Return the [X, Y] coordinate for the center point of the cell that contains the specified text.  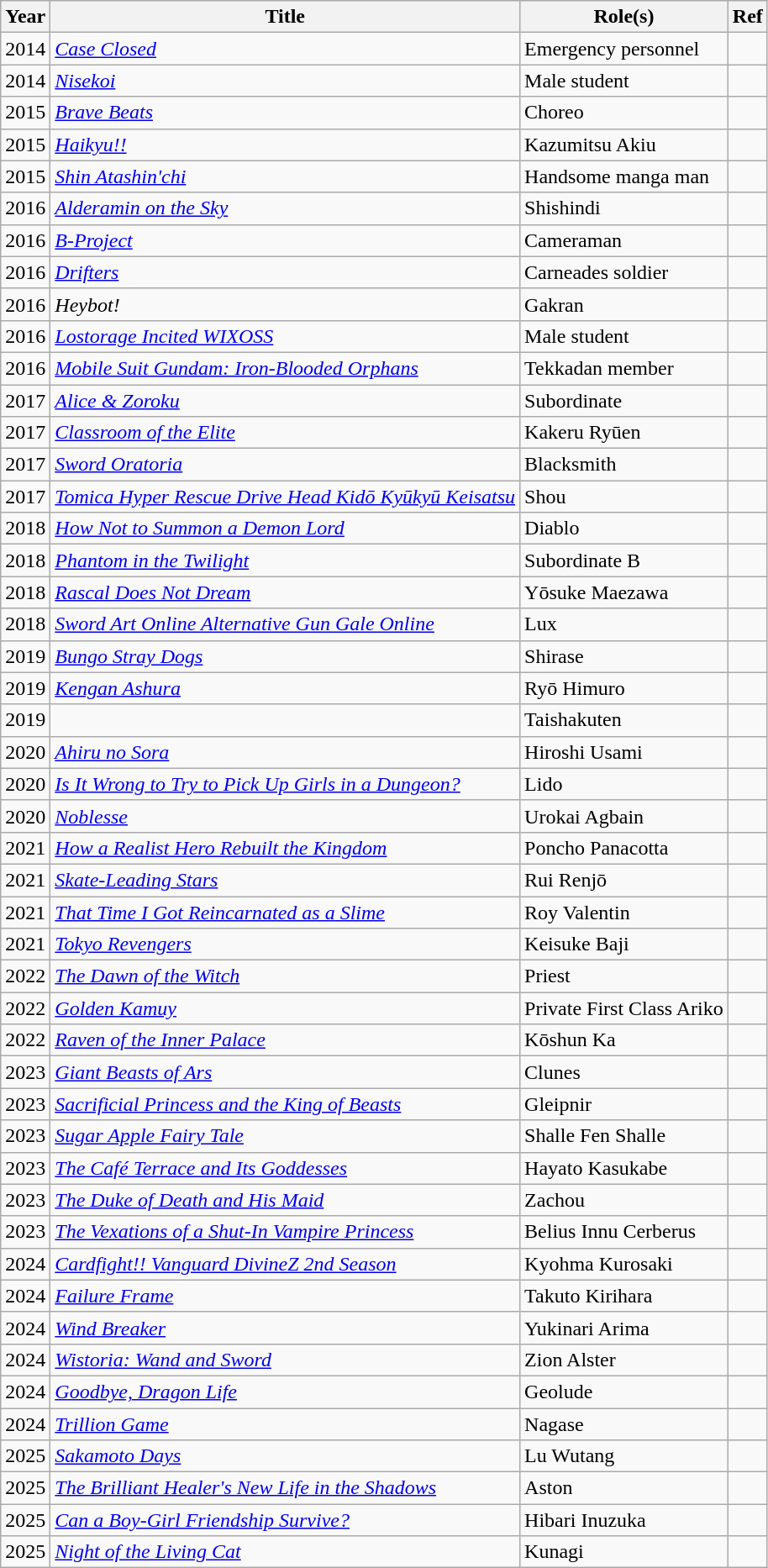
Title [286, 17]
Bungo Stray Dogs [286, 656]
Geolude [624, 1392]
Nisekoi [286, 81]
Classroom of the Elite [286, 433]
Wistoria: Wand and Sword [286, 1360]
Trillion Game [286, 1424]
Shin Atashin'chi [286, 176]
Aston [624, 1488]
Carneades soldier [624, 272]
Gakran [624, 304]
Tokyo Revengers [286, 944]
Kakeru Ryūen [624, 433]
Drifters [286, 272]
Sacrificial Princess and the King of Beasts [286, 1104]
The Dawn of the Witch [286, 976]
Shishindi [624, 208]
Year [25, 17]
That Time I Got Reincarnated as a Slime [286, 912]
Giant Beasts of Ars [286, 1072]
Belius Innu Cerberus [624, 1232]
Choreo [624, 113]
Phantom in the Twilight [286, 560]
Alderamin on the Sky [286, 208]
Sakamoto Days [286, 1456]
Is It Wrong to Try to Pick Up Girls in a Dungeon? [286, 784]
Zion Alster [624, 1360]
Takuto Kirihara [624, 1296]
Heybot! [286, 304]
Haikyu!! [286, 145]
Noblesse [286, 816]
Ref [748, 17]
Brave Beats [286, 113]
The Vexations of a Shut-In Vampire Princess [286, 1232]
Night of the Living Cat [286, 1552]
Cameraman [624, 240]
Lido [624, 784]
Rui Renjō [624, 880]
Sword Oratoria [286, 465]
Lostorage Incited WIXOSS [286, 336]
The Duke of Death and His Maid [286, 1200]
Kōshun Ka [624, 1040]
Diablo [624, 529]
Shalle Fen Shalle [624, 1136]
Gleipnir [624, 1104]
Shirase [624, 656]
Raven of the Inner Palace [286, 1040]
Kunagi [624, 1552]
Kyohma Kurosaki [624, 1264]
Kengan Ashura [286, 688]
Zachou [624, 1200]
Handsome manga man [624, 176]
Sword Art Online Alternative Gun Gale Online [286, 624]
Rascal Does Not Dream [286, 592]
Hayato Kasukabe [624, 1168]
Hiroshi Usami [624, 752]
How a Realist Hero Rebuilt the Kingdom [286, 848]
Cardfight!! Vanguard DivineZ 2nd Season [286, 1264]
Kazumitsu Akiu [624, 145]
Failure Frame [286, 1296]
Keisuke Baji [624, 944]
Sugar Apple Fairy Tale [286, 1136]
The Brilliant Healer's New Life in the Shadows [286, 1488]
Tekkadan member [624, 368]
Subordinate [624, 401]
Can a Boy-Girl Friendship Survive? [286, 1520]
Lux [624, 624]
The Café Terrace and Its Goddesses [286, 1168]
Yukinari Arima [624, 1328]
Wind Breaker [286, 1328]
Skate-Leading Stars [286, 880]
Urokai Agbain [624, 816]
Poncho Panacotta [624, 848]
Case Closed [286, 49]
Roy Valentin [624, 912]
Clunes [624, 1072]
Priest [624, 976]
Shou [624, 497]
Hibari Inuzuka [624, 1520]
Yōsuke Maezawa [624, 592]
Taishakuten [624, 720]
Ahiru no Sora [286, 752]
Mobile Suit Gundam: Iron-Blooded Orphans [286, 368]
Tomica Hyper Rescue Drive Head Kidō Kyūkyū Keisatsu [286, 497]
Role(s) [624, 17]
Lu Wutang [624, 1456]
Emergency personnel [624, 49]
Ryō Himuro [624, 688]
Golden Kamuy [286, 1008]
Goodbye, Dragon Life [286, 1392]
Blacksmith [624, 465]
Nagase [624, 1424]
Private First Class Ariko [624, 1008]
Subordinate B [624, 560]
Alice & Zoroku [286, 401]
B-Project [286, 240]
How Not to Summon a Demon Lord [286, 529]
